Return the [x, y] coordinate for the center point of the cell that contains the specified text.  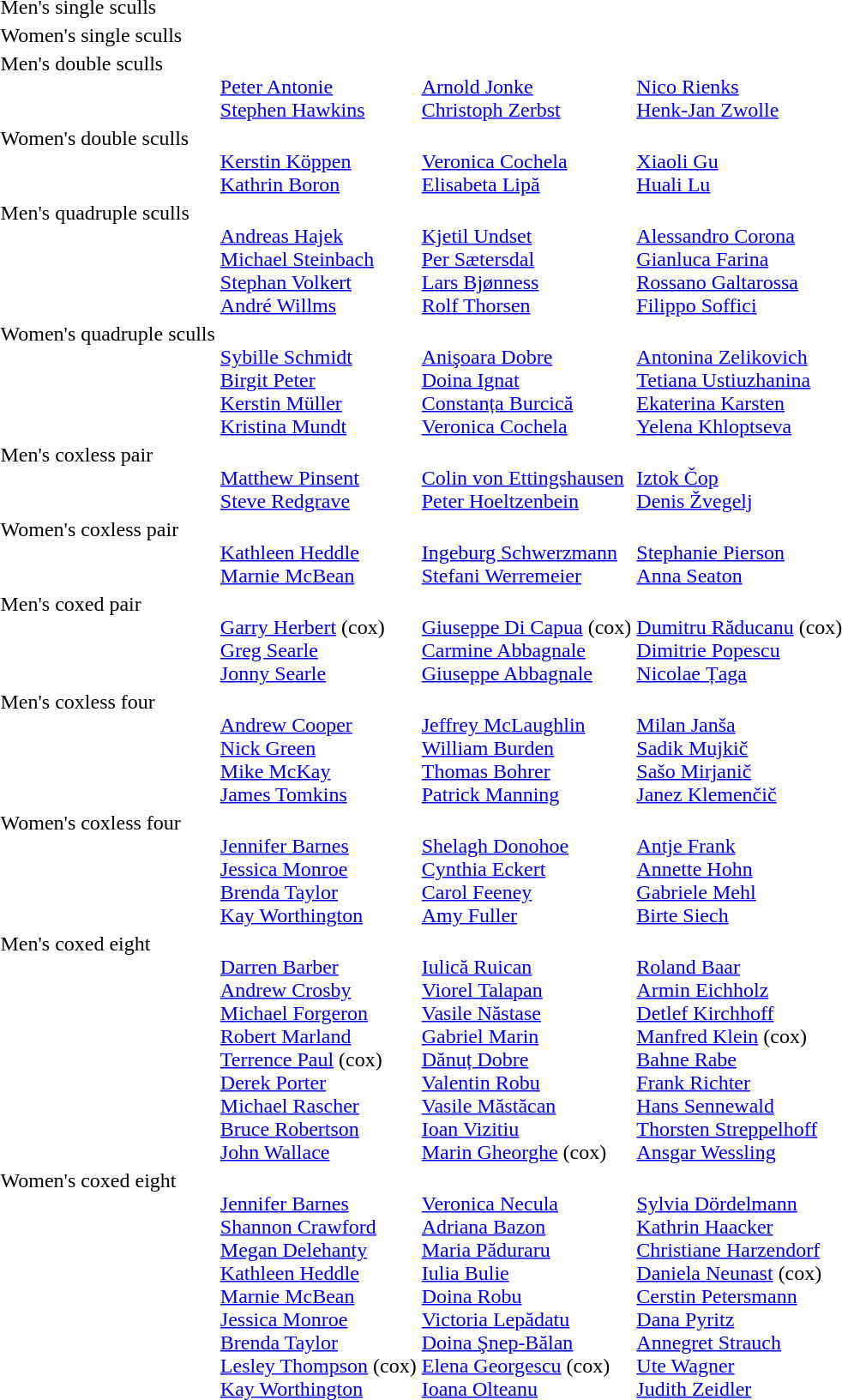
Matthew PinsentSteve Redgrave [318, 478]
Peter AntonieStephen Hawkins [318, 87]
Arnold JonkeChristoph Zerbst [526, 87]
Garry Herbert (cox)Greg SearleJonny Searle [318, 638]
Kerstin KöppenKathrin Boron [318, 161]
Darren BarberAndrew CrosbyMichael ForgeronRobert MarlandTerrence Paul (cox)Derek PorterMichael RascherBruce RobertsonJohn Wallace [318, 1048]
Sybille SchmidtBirgit PeterKerstin MüllerKristina Mundt [318, 380]
Shelagh DonohoeCynthia EckertCarol FeeneyAmy Fuller [526, 869]
Iulică RuicanViorel TalapanVasile NăstaseGabriel MarinDănuț DobreValentin RobuVasile MăstăcanIoan VizitiuMarin Gheorghe (cox) [526, 1048]
Andreas HajekMichael SteinbachStephan VolkertAndré Willms [318, 259]
Jeffrey McLaughlinWilliam BurdenThomas BohrerPatrick Manning [526, 748]
Jennifer BarnesJessica MonroeBrenda TaylorKay Worthington [318, 869]
Ingeburg SchwerzmannStefani Werremeier [526, 552]
Kathleen HeddleMarnie McBean [318, 552]
Kjetil UndsetPer SætersdalLars BjønnessRolf Thorsen [526, 259]
Anişoara DobreDoina IgnatConstanța BurcicăVeronica Cochela [526, 380]
Colin von EttingshausenPeter Hoeltzenbein [526, 478]
Veronica CochelaElisabeta Lipă [526, 161]
Andrew CooperNick GreenMike McKayJames Tomkins [318, 748]
Giuseppe Di Capua (cox) Carmine AbbagnaleGiuseppe Abbagnale [526, 638]
